Detect which cell encompasses the target text, then output its [X, Y] center coordinate. 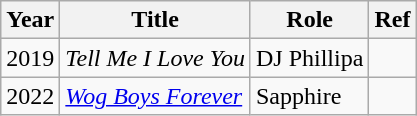
Title [156, 20]
Role [309, 20]
Wog Boys Forever [156, 96]
DJ Phillipa [309, 58]
Sapphire [309, 96]
2019 [30, 58]
Year [30, 20]
Ref [392, 20]
2022 [30, 96]
Tell Me I Love You [156, 58]
